Capture the cell that displays the provided text and extract its (x, y) central coordinate. 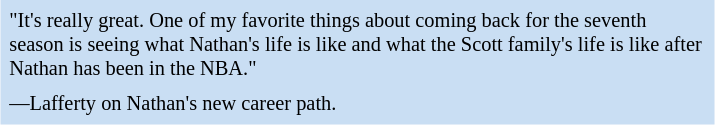
—Lafferty on Nathan's new career path. (358, 104)
